From the cell containing the given text, extract its center point as (x, y) coordinate. 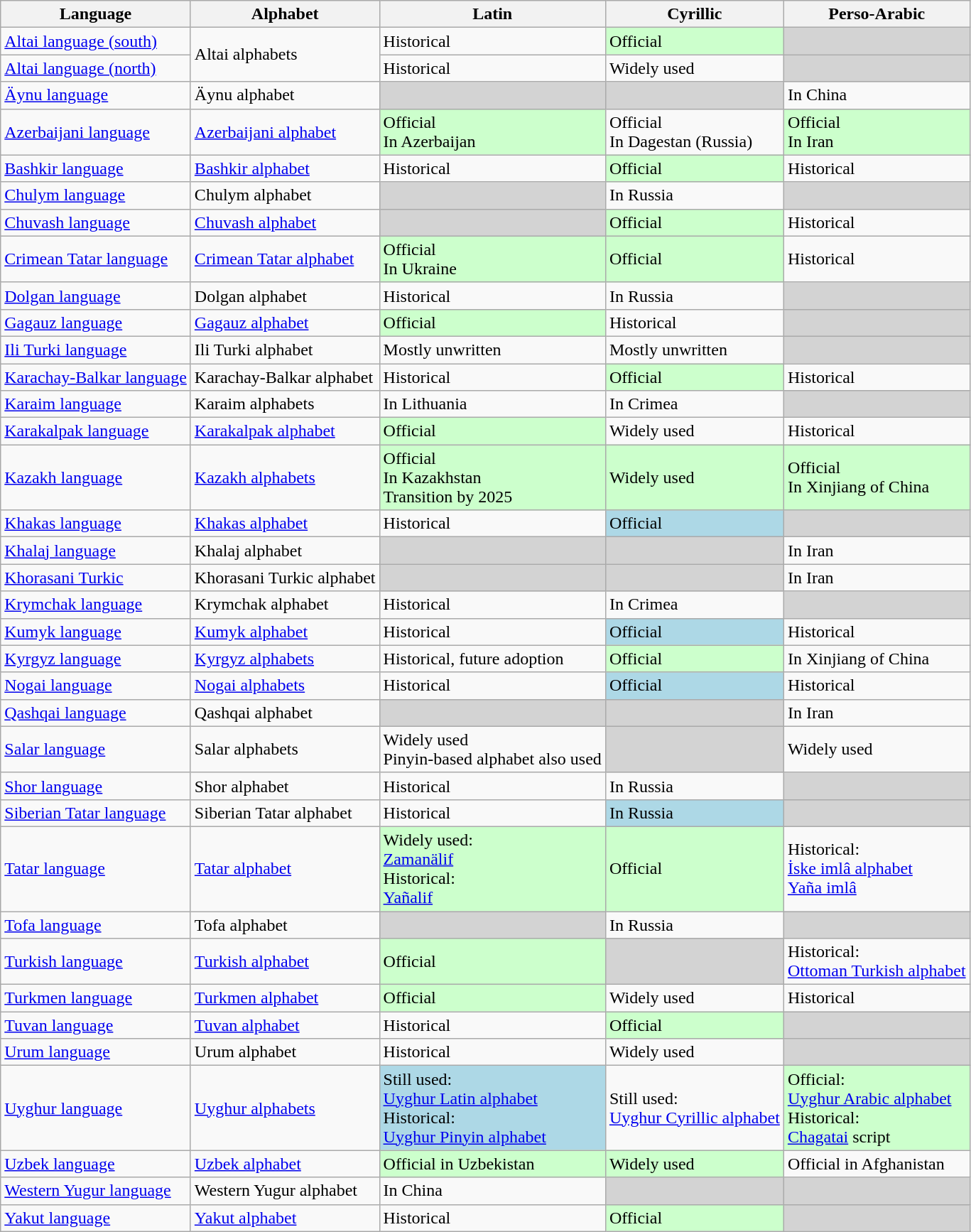
Yakut alphabet (285, 1218)
Karachay-Balkar language (96, 377)
Krymchak alphabet (285, 605)
Khorasani Turkic (96, 578)
Khakas language (96, 524)
Uyghur alphabets (285, 1108)
Tofa language (96, 924)
Ili Turki language (96, 350)
Bashkir language (96, 168)
Turkish alphabet (285, 962)
Dolgan language (96, 296)
Altai language (south) (96, 41)
Krymchak language (96, 605)
Kyrgyz language (96, 659)
Uzbek alphabet (285, 1164)
OfficialIn Ukraine (492, 259)
Karachay-Balkar alphabet (285, 377)
Still used:Uyghur Latin alphabetHistorical:Uyghur Pinyin alphabet (492, 1108)
Khakas alphabet (285, 524)
Urum alphabet (285, 1052)
Siberian Tatar language (96, 813)
Dolgan alphabet (285, 296)
Altai language (north) (96, 68)
Karakalpak language (96, 431)
Karaim language (96, 404)
Urum language (96, 1052)
Uzbek language (96, 1164)
OfficialIn Xinjiang of China (877, 477)
Tuvan language (96, 1025)
Chulym language (96, 195)
Still used:Uyghur Cyrillic alphabet (695, 1108)
Official:Uyghur Arabic alphabet Historical:Chagatai script (877, 1108)
Chulym alphabet (285, 195)
Tatar alphabet (285, 868)
Yakut language (96, 1218)
Kumyk language (96, 632)
Historical, future adoption (492, 659)
Altai alphabets (285, 55)
Khalaj alphabet (285, 551)
Chuvash alphabet (285, 222)
OfficialIn KazakhstanTransition by 2025 (492, 477)
Cyrillic (695, 14)
Äynu alphabet (285, 95)
Äynu language (96, 95)
OfficialIn Dagestan (Russia) (695, 132)
Salar alphabets (285, 749)
Khalaj language (96, 551)
OfficialIn Iran (877, 132)
Official in Uzbekistan (492, 1164)
Turkmen alphabet (285, 998)
In Xinjiang of China (877, 659)
Tatar language (96, 868)
Shor language (96, 786)
Historical:Ottoman Turkish alphabet (877, 962)
Nogai alphabets (285, 686)
Qashqai alphabet (285, 713)
Tofa alphabet (285, 924)
Ili Turki alphabet (285, 350)
Crimean Tatar alphabet (285, 259)
In Lithuania (492, 404)
Latin (492, 14)
Chuvash language (96, 222)
Crimean Tatar language (96, 259)
Kazakh language (96, 477)
Language (96, 14)
Nogai language (96, 686)
Western Yugur alphabet (285, 1191)
Turkmen language (96, 998)
Gagauz alphabet (285, 323)
Widely usedPinyin-based alphabet also used (492, 749)
Salar language (96, 749)
Siberian Tatar alphabet (285, 813)
Kazakh alphabets (285, 477)
Uyghur language (96, 1108)
Azerbaijani language (96, 132)
Alphabet (285, 14)
Kumyk alphabet (285, 632)
Shor alphabet (285, 786)
Tuvan alphabet (285, 1025)
Bashkir alphabet (285, 168)
OfficialIn Azerbaijan (492, 132)
Khorasani Turkic alphabet (285, 578)
Turkish language (96, 962)
Historical:İske imlâ alphabetYaña imlâ (877, 868)
Official in Afghanistan (877, 1164)
Karaim alphabets (285, 404)
Gagauz language (96, 323)
Widely used:ZamanälifHistorical:Yañalif (492, 868)
Western Yugur language (96, 1191)
Azerbaijani alphabet (285, 132)
Qashqai language (96, 713)
Karakalpak alphabet (285, 431)
Kyrgyz alphabets (285, 659)
Perso-Arabic (877, 14)
